Output the [X, Y] coordinate of the center of the cell containing the given text.  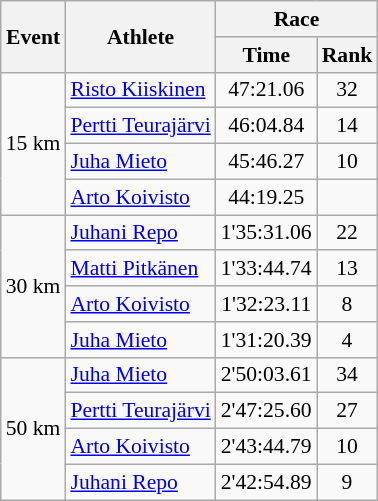
4 [348, 340]
1'31:20.39 [266, 340]
Matti Pitkänen [140, 269]
22 [348, 233]
30 km [34, 286]
2'50:03.61 [266, 375]
2'42:54.89 [266, 482]
9 [348, 482]
47:21.06 [266, 90]
45:46.27 [266, 162]
8 [348, 304]
1'35:31.06 [266, 233]
50 km [34, 428]
2'43:44.79 [266, 447]
Risto Kiiskinen [140, 90]
Rank [348, 55]
2'47:25.60 [266, 411]
Time [266, 55]
Race [297, 19]
27 [348, 411]
13 [348, 269]
1'32:23.11 [266, 304]
Event [34, 36]
1'33:44.74 [266, 269]
46:04.84 [266, 126]
44:19.25 [266, 197]
15 km [34, 143]
34 [348, 375]
14 [348, 126]
32 [348, 90]
Athlete [140, 36]
